Locate the cell with the specified text and output its [x, y] center coordinate. 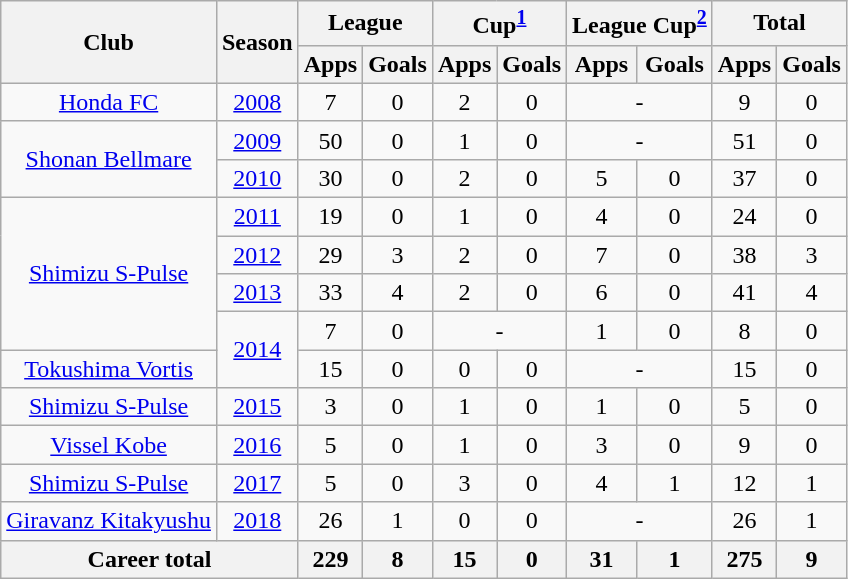
50 [330, 140]
41 [744, 293]
League [365, 24]
2014 [257, 350]
Honda FC [109, 102]
51 [744, 140]
Club [109, 42]
Career total [150, 559]
2012 [257, 255]
2013 [257, 293]
2011 [257, 217]
38 [744, 255]
30 [330, 178]
2018 [257, 521]
19 [330, 217]
229 [330, 559]
33 [330, 293]
2008 [257, 102]
Shonan Bellmare [109, 159]
37 [744, 178]
Vissel Kobe [109, 445]
2015 [257, 407]
Cup1 [499, 24]
6 [602, 293]
Total [779, 24]
2017 [257, 483]
Giravanz Kitakyushu [109, 521]
Tokushima Vortis [109, 369]
2009 [257, 140]
29 [330, 255]
2010 [257, 178]
275 [744, 559]
24 [744, 217]
2016 [257, 445]
Season [257, 42]
League Cup2 [640, 24]
12 [744, 483]
31 [602, 559]
